Capture the cell that displays the provided text and extract its (X, Y) central coordinate. 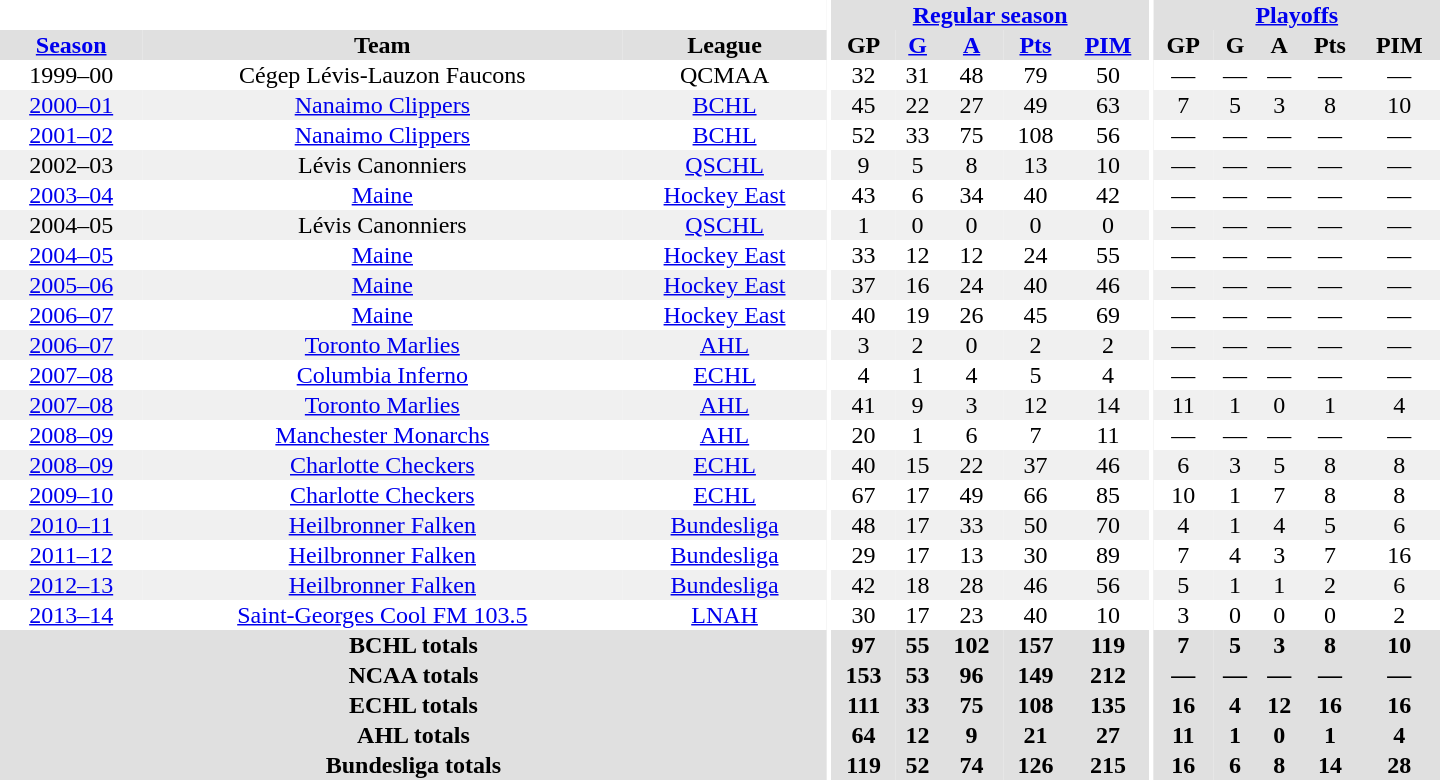
64 (864, 735)
2010–11 (71, 525)
69 (1108, 315)
32 (864, 75)
BCHL totals (414, 645)
63 (1108, 105)
23 (972, 615)
2013–14 (71, 615)
2000–01 (71, 105)
102 (972, 645)
31 (918, 75)
NCAA totals (414, 675)
Season (71, 45)
1999–00 (71, 75)
League (724, 45)
19 (918, 315)
2003–04 (71, 195)
111 (864, 705)
126 (1036, 765)
34 (972, 195)
QCMAA (724, 75)
135 (1108, 705)
2011–12 (71, 555)
41 (864, 405)
26 (972, 315)
Bundesliga totals (414, 765)
Columbia Inferno (382, 375)
215 (1108, 765)
29 (864, 555)
Regular season (990, 15)
85 (1108, 495)
2009–10 (71, 495)
153 (864, 675)
21 (1036, 735)
96 (972, 675)
74 (972, 765)
15 (918, 465)
Saint-Georges Cool FM 103.5 (382, 615)
43 (864, 195)
149 (1036, 675)
2012–13 (71, 585)
AHL totals (414, 735)
Manchester Monarchs (382, 435)
97 (864, 645)
2005–06 (71, 285)
89 (1108, 555)
Cégep Lévis-Lauzon Faucons (382, 75)
70 (1108, 525)
Playoffs (1297, 15)
157 (1036, 645)
67 (864, 495)
66 (1036, 495)
212 (1108, 675)
2001–02 (71, 135)
LNAH (724, 615)
2002–03 (71, 165)
ECHL totals (414, 705)
Team (382, 45)
53 (918, 675)
79 (1036, 75)
20 (864, 435)
18 (918, 585)
